Extract the [x, y] coordinate from the center of the cell holding the provided text.  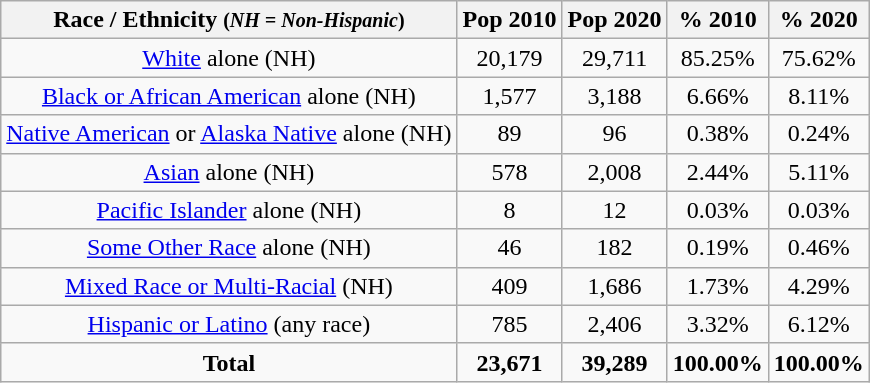
Black or African American alone (NH) [229, 96]
Native American or Alaska Native alone (NH) [229, 134]
39,289 [614, 362]
8 [510, 210]
85.25% [718, 58]
96 [614, 134]
White alone (NH) [229, 58]
1.73% [718, 286]
% 2010 [718, 20]
4.29% [818, 286]
Race / Ethnicity (NH = Non-Hispanic) [229, 20]
Asian alone (NH) [229, 172]
0.38% [718, 134]
2,406 [614, 324]
6.66% [718, 96]
3.32% [718, 324]
409 [510, 286]
Pop 2010 [510, 20]
Total [229, 362]
Pacific Islander alone (NH) [229, 210]
0.46% [818, 248]
182 [614, 248]
2,008 [614, 172]
Hispanic or Latino (any race) [229, 324]
1,577 [510, 96]
0.24% [818, 134]
29,711 [614, 58]
46 [510, 248]
75.62% [818, 58]
1,686 [614, 286]
785 [510, 324]
6.12% [818, 324]
89 [510, 134]
8.11% [818, 96]
Some Other Race alone (NH) [229, 248]
2.44% [718, 172]
3,188 [614, 96]
23,671 [510, 362]
578 [510, 172]
5.11% [818, 172]
0.19% [718, 248]
Pop 2020 [614, 20]
Mixed Race or Multi-Racial (NH) [229, 286]
20,179 [510, 58]
% 2020 [818, 20]
12 [614, 210]
